Capture the cell that displays the provided text and extract its [x, y] central coordinate. 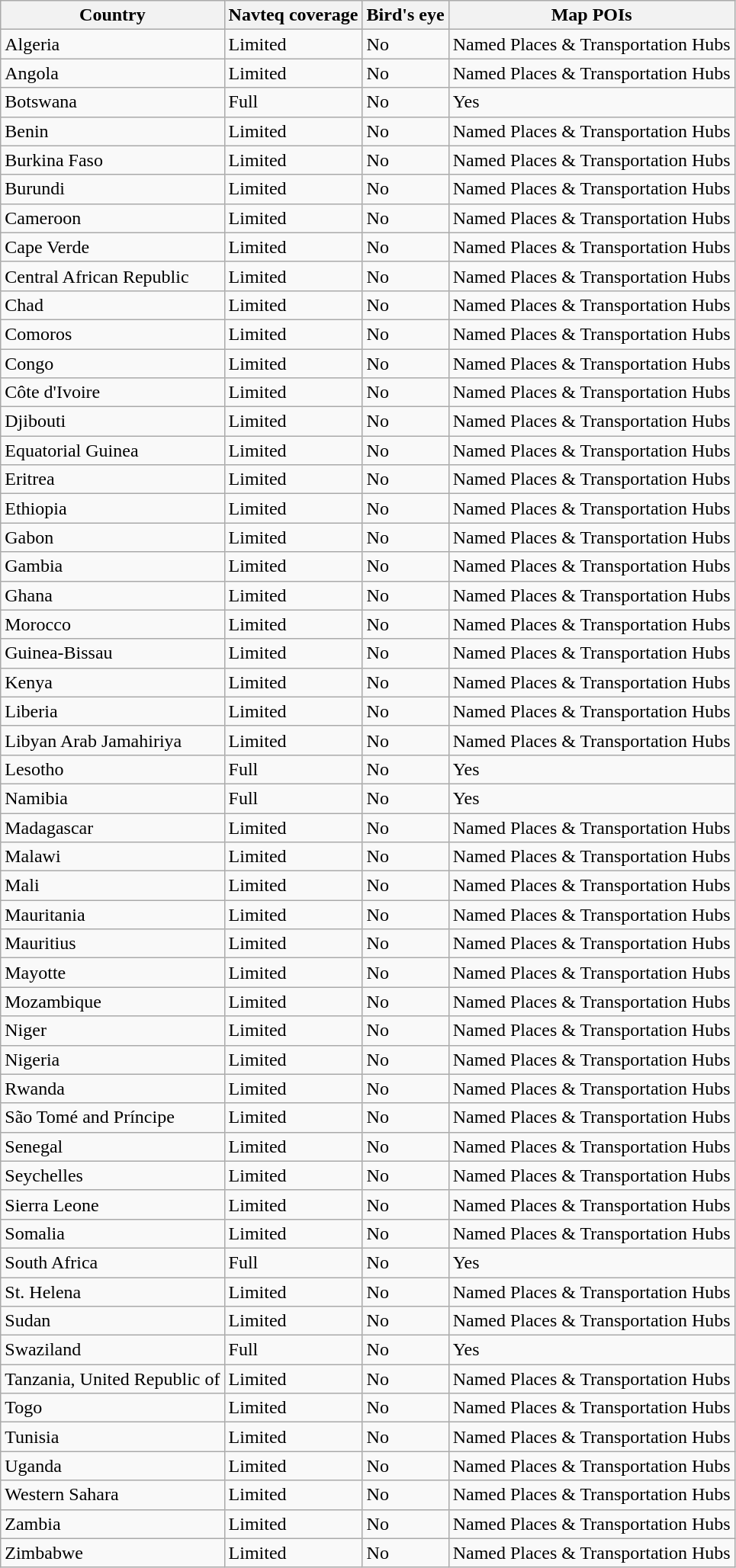
Uganda [113, 1466]
São Tomé and Príncipe [113, 1117]
Somalia [113, 1233]
Map POIs [592, 15]
Sierra Leone [113, 1204]
Cape Verde [113, 247]
Côte d'Ivoire [113, 393]
Swaziland [113, 1350]
Angola [113, 73]
Chad [113, 305]
South Africa [113, 1262]
Mauritania [113, 915]
Benin [113, 131]
Congo [113, 364]
Equatorial Guinea [113, 451]
Seychelles [113, 1175]
Togo [113, 1408]
Liberia [113, 711]
Bird's eye [406, 15]
Kenya [113, 682]
Western Sahara [113, 1495]
Burkina Faso [113, 160]
Country [113, 15]
St. Helena [113, 1292]
Eritrea [113, 479]
Burundi [113, 189]
Botswana [113, 102]
Mauritius [113, 944]
Tunisia [113, 1437]
Gabon [113, 537]
Zambia [113, 1524]
Mayotte [113, 973]
Namibia [113, 798]
Zimbabwe [113, 1553]
Mozambique [113, 1002]
Lesotho [113, 769]
Sudan [113, 1321]
Madagascar [113, 827]
Central African Republic [113, 276]
Ghana [113, 595]
Mali [113, 886]
Libyan Arab Jamahiriya [113, 740]
Ethiopia [113, 508]
Nigeria [113, 1060]
Rwanda [113, 1089]
Gambia [113, 566]
Malawi [113, 857]
Guinea-Bissau [113, 653]
Tanzania, United Republic of [113, 1379]
Djibouti [113, 422]
Navteq coverage [293, 15]
Comoros [113, 334]
Morocco [113, 624]
Niger [113, 1031]
Cameroon [113, 218]
Algeria [113, 44]
Senegal [113, 1146]
